Return (x, y) of the center of cell containing provided text 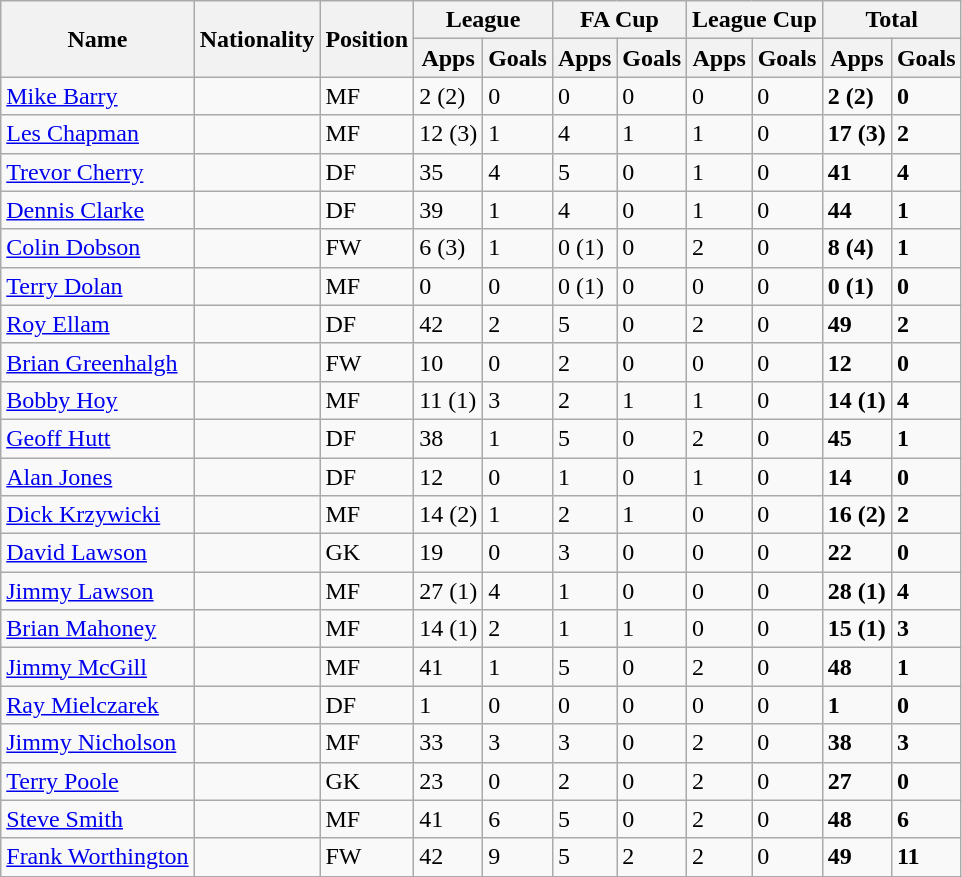
12 (3) (448, 134)
Les Chapman (98, 134)
Total (892, 20)
League Cup (755, 20)
Bobby Hoy (98, 400)
FA Cup (619, 20)
Terry Poole (98, 781)
27 (1) (448, 591)
Jimmy Nicholson (98, 743)
Mike Barry (98, 96)
Alan Jones (98, 477)
Dennis Clarke (98, 210)
15 (1) (856, 629)
8 (4) (856, 248)
19 (448, 553)
17 (3) (856, 134)
Brian Mahoney (98, 629)
League (484, 20)
Ray Mielczarek (98, 705)
16 (2) (856, 515)
Dick Krzywicki (98, 515)
28 (1) (856, 591)
33 (448, 743)
David Lawson (98, 553)
Brian Greenhalgh (98, 362)
Name (98, 39)
Terry Dolan (98, 286)
39 (448, 210)
11 (926, 857)
Jimmy Lawson (98, 591)
14 (856, 477)
Colin Dobson (98, 248)
35 (448, 172)
10 (448, 362)
23 (448, 781)
9 (518, 857)
22 (856, 553)
Position (367, 39)
14 (2) (448, 515)
Trevor Cherry (98, 172)
Frank Worthington (98, 857)
Nationality (257, 39)
Roy Ellam (98, 324)
Steve Smith (98, 819)
6 (3) (448, 248)
Geoff Hutt (98, 438)
27 (856, 781)
44 (856, 210)
Jimmy McGill (98, 667)
45 (856, 438)
11 (1) (448, 400)
